Return the (x, y) coordinate for the center point of the cell that contains the specified text.  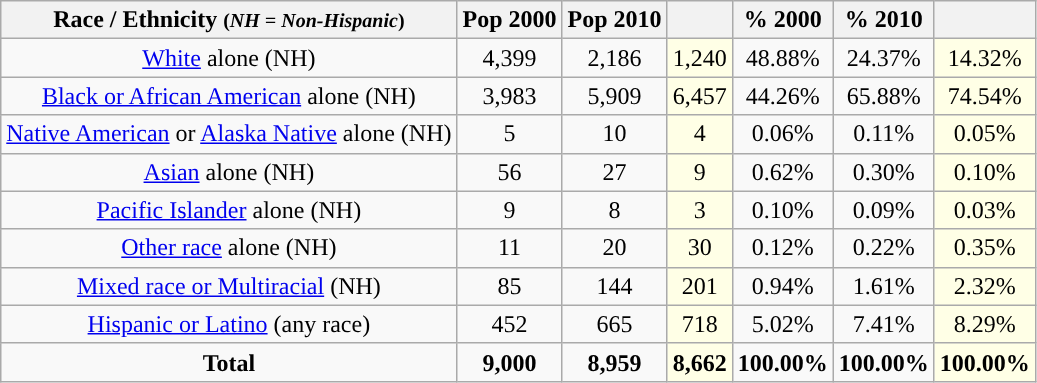
5.02% (782, 324)
74.54% (984, 96)
2.32% (984, 286)
Asian alone (NH) (229, 172)
56 (510, 172)
8.29% (984, 324)
Total (229, 362)
5,909 (614, 96)
20 (614, 248)
Pop 2010 (614, 20)
Pop 2000 (510, 20)
Other race alone (NH) (229, 248)
9,000 (510, 362)
0.12% (782, 248)
201 (700, 286)
8,959 (614, 362)
% 2000 (782, 20)
0.22% (884, 248)
Black or African American alone (NH) (229, 96)
Hispanic or Latino (any race) (229, 324)
Native American or Alaska Native alone (NH) (229, 134)
452 (510, 324)
0.06% (782, 134)
14.32% (984, 58)
4 (700, 134)
8,662 (700, 362)
65.88% (884, 96)
30 (700, 248)
3,983 (510, 96)
27 (614, 172)
0.05% (984, 134)
0.03% (984, 210)
7.41% (884, 324)
0.09% (884, 210)
718 (700, 324)
48.88% (782, 58)
0.30% (884, 172)
24.37% (884, 58)
Pacific Islander alone (NH) (229, 210)
1.61% (884, 286)
6,457 (700, 96)
5 (510, 134)
4,399 (510, 58)
10 (614, 134)
144 (614, 286)
1,240 (700, 58)
11 (510, 248)
3 (700, 210)
665 (614, 324)
8 (614, 210)
0.94% (782, 286)
0.11% (884, 134)
Mixed race or Multiracial (NH) (229, 286)
2,186 (614, 58)
Race / Ethnicity (NH = Non-Hispanic) (229, 20)
44.26% (782, 96)
% 2010 (884, 20)
85 (510, 286)
0.35% (984, 248)
White alone (NH) (229, 58)
0.62% (782, 172)
